Return the [X, Y] coordinate for the center point of the cell that contains the specified text.  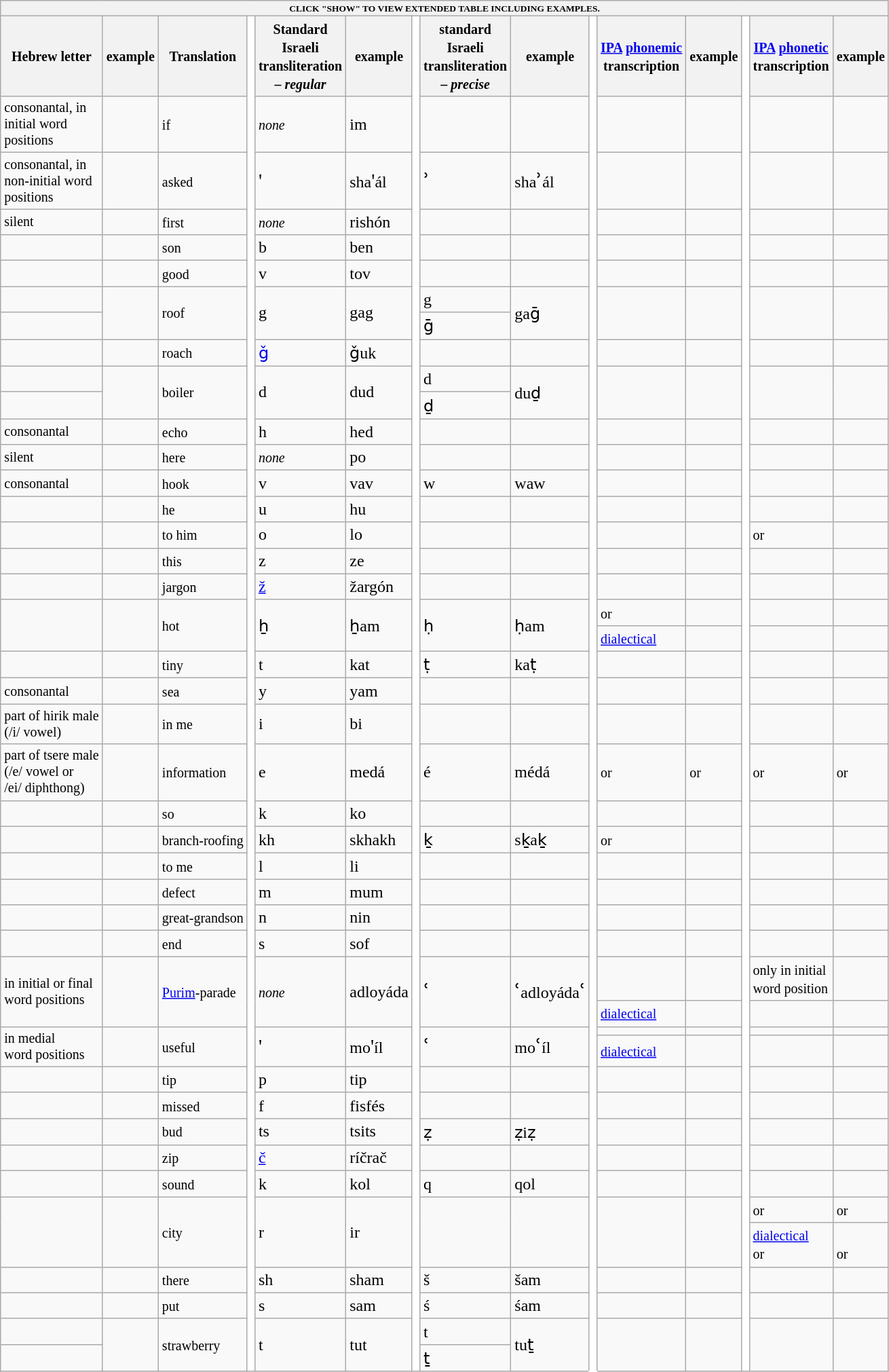
adloyáda [379, 991]
dialectical or [791, 1245]
Click "show" to view extended table including examples. [445, 8]
here [202, 458]
tiny [202, 665]
ṯ [465, 1358]
ǧ [300, 353]
hot [202, 625]
u [300, 509]
ʿadloyádaʿ [550, 991]
tov [379, 274]
sh [300, 1280]
sham [379, 1280]
mo'íl [379, 1047]
z [300, 561]
echo [202, 432]
in initial or finalword positions [52, 991]
so [202, 813]
useful [202, 1047]
city [202, 1231]
ž [300, 587]
yam [379, 691]
sḵaḵ [550, 840]
waw [550, 483]
roof [202, 313]
bud [202, 1132]
kh [300, 840]
ze [379, 561]
dud [379, 392]
o [300, 535]
hook [202, 483]
ts [300, 1132]
tut [379, 1345]
śam [550, 1305]
kol [379, 1184]
hed [379, 432]
rishón [379, 222]
e [300, 773]
sof [379, 944]
p [300, 1079]
Hebrew letter [52, 56]
š [465, 1280]
b [300, 248]
po [379, 458]
q [465, 1184]
ḏ [465, 405]
zip [202, 1158]
vav [379, 483]
sound [202, 1184]
gag [379, 313]
defect [202, 892]
strawberry [202, 1345]
boiler [202, 392]
IPA phonemictranscription [642, 56]
i [300, 724]
m [300, 892]
he [202, 509]
ś [465, 1305]
f [300, 1105]
duḏ [550, 392]
jargon [202, 587]
only in initialword position [791, 979]
r [300, 1231]
ẓiẓ [550, 1132]
consonantal, innon-initial wordpositions [52, 181]
moʿíl [550, 1047]
this [202, 561]
standardIsraelitransliteration– precise [465, 56]
son [202, 248]
ríčrač [379, 1158]
ǧuk [379, 353]
fisfés [379, 1105]
roach [202, 353]
gaḡ [550, 313]
ben [379, 248]
šam [550, 1280]
kaṭ [550, 665]
end [202, 944]
lo [379, 535]
sha'ál [379, 181]
ʾ [465, 181]
ẖ [300, 625]
IPA phonetictranscription [791, 56]
first [202, 222]
StandardIsraelitransliteration– regular [300, 56]
missed [202, 1105]
ẓ [465, 1132]
y [300, 691]
Purim-parade [202, 991]
put [202, 1305]
to him [202, 535]
ẖam [379, 625]
tuṯ [550, 1345]
part of hirik male(/i/ vowel) [52, 724]
part of tsere male(/e/ vowel or/ei/ diphthong) [52, 773]
sea [202, 691]
great-grandson [202, 918]
é [465, 773]
ḡ [465, 326]
ḥam [550, 625]
mum [379, 892]
skhakh [379, 840]
n [300, 918]
li [379, 866]
asked [202, 181]
there [202, 1280]
ṭ [465, 665]
consonantal, ininitial wordpositions [52, 125]
l [300, 866]
č [300, 1158]
sam [379, 1305]
Translation [202, 56]
ir [379, 1231]
w [465, 483]
nin [379, 918]
tsits [379, 1132]
žargón [379, 587]
information [202, 773]
ḵ [465, 840]
h [300, 432]
to me [202, 866]
if [202, 125]
good [202, 274]
médá [550, 773]
bi [379, 724]
shaʾál [550, 181]
im [379, 125]
ko [379, 813]
in me [202, 724]
in medialword positions [52, 1047]
medá [379, 773]
qol [550, 1184]
ḥ [465, 625]
branch-roofing [202, 840]
hu [379, 509]
kat [379, 665]
